Pinpoint the cell where the given text exists, returning its (X, Y) midpoint coordinate. 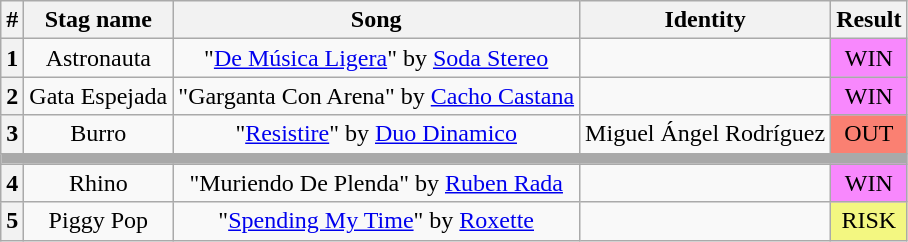
Piggy Pop (98, 221)
4 (12, 183)
"Garganta Con Arena" by Cacho Castana (376, 96)
OUT (869, 134)
Gata Espejada (98, 96)
Astronauta (98, 58)
# (12, 20)
1 (12, 58)
Stag name (98, 20)
5 (12, 221)
"De Música Ligera" by Soda Stereo (376, 58)
3 (12, 134)
RISK (869, 221)
2 (12, 96)
Miguel Ángel Rodríguez (706, 134)
Rhino (98, 183)
Result (869, 20)
"Muriendo De Plenda" by Ruben Rada (376, 183)
"Spending My Time" by Roxette (376, 221)
Identity (706, 20)
"Resistire" by Duo Dinamico (376, 134)
Burro (98, 134)
Song (376, 20)
